Search for the cell housing the specified text and yield its [X, Y] center coordinate. 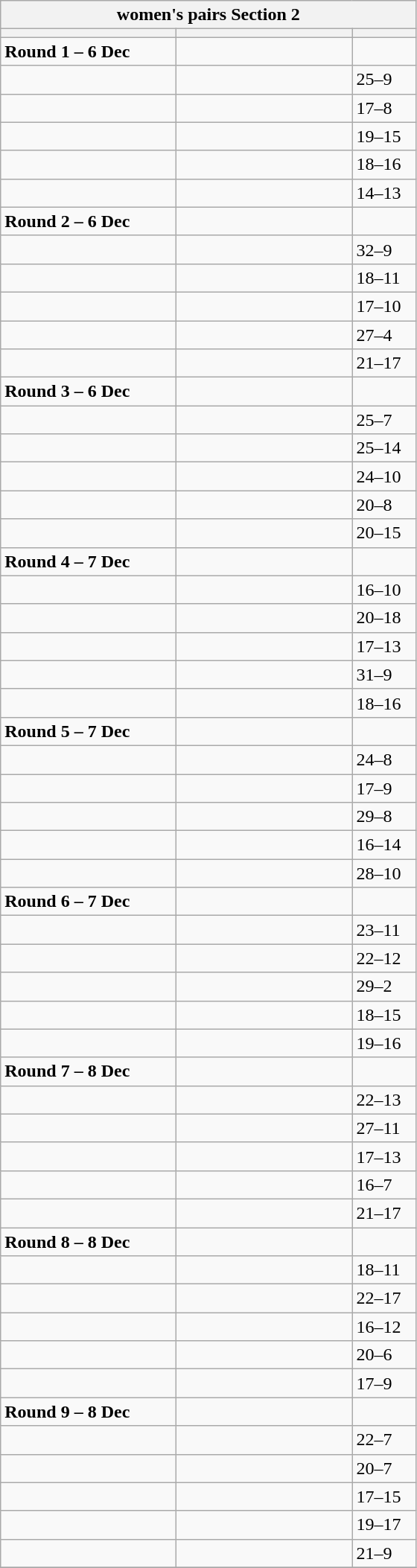
23–11 [384, 930]
16–12 [384, 1327]
17–15 [384, 1497]
22–12 [384, 958]
Round 3 – 6 Dec [89, 392]
Round 9 – 8 Dec [89, 1412]
16–7 [384, 1185]
24–8 [384, 759]
31–9 [384, 675]
17–10 [384, 306]
19–17 [384, 1525]
Round 4 – 7 Dec [89, 561]
20–7 [384, 1468]
20–15 [384, 533]
25–9 [384, 80]
Round 8 – 8 Dec [89, 1241]
14–13 [384, 193]
29–8 [384, 817]
22–17 [384, 1298]
25–14 [384, 448]
16–14 [384, 845]
Round 2 – 6 Dec [89, 221]
Round 6 – 7 Dec [89, 902]
22–13 [384, 1100]
25–7 [384, 420]
19–15 [384, 136]
16–10 [384, 590]
Round 7 – 8 Dec [89, 1071]
24–10 [384, 477]
22–7 [384, 1440]
18–15 [384, 1015]
27–11 [384, 1128]
19–16 [384, 1043]
27–4 [384, 334]
21–9 [384, 1553]
women's pairs Section 2 [208, 15]
20–18 [384, 618]
32–9 [384, 249]
Round 1 – 6 Dec [89, 51]
17–8 [384, 108]
20–6 [384, 1355]
20–8 [384, 505]
29–2 [384, 987]
28–10 [384, 873]
Round 5 – 7 Dec [89, 731]
